Search for the cell housing the specified text and yield its [x, y] center coordinate. 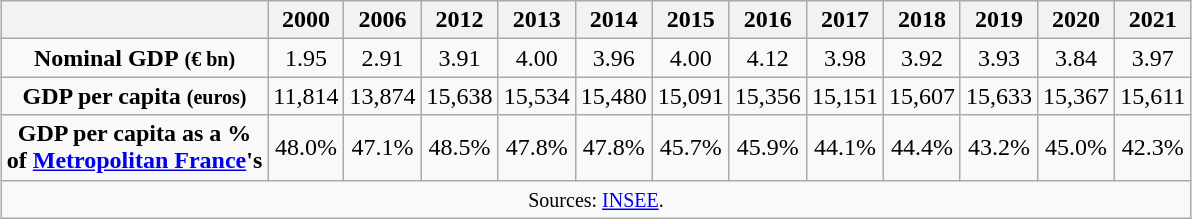
2012 [460, 20]
44.4% [922, 148]
3.93 [998, 58]
GDP per capita (euros) [134, 96]
15,367 [1076, 96]
44.1% [844, 148]
45.7% [690, 148]
2020 [1076, 20]
3.97 [1153, 58]
2021 [1153, 20]
Sources: INSEE. [596, 199]
11,814 [306, 96]
15,534 [536, 96]
2015 [690, 20]
2000 [306, 20]
48.5% [460, 148]
2006 [382, 20]
3.92 [922, 58]
15,638 [460, 96]
15,611 [1153, 96]
Nominal GDP (€ bn) [134, 58]
43.2% [998, 148]
2016 [768, 20]
3.98 [844, 58]
15,091 [690, 96]
15,356 [768, 96]
3.91 [460, 58]
45.9% [768, 148]
42.3% [1153, 148]
2014 [614, 20]
2.91 [382, 58]
3.84 [1076, 58]
2018 [922, 20]
3.96 [614, 58]
2017 [844, 20]
48.0% [306, 148]
2013 [536, 20]
47.1% [382, 148]
1.95 [306, 58]
13,874 [382, 96]
15,633 [998, 96]
4.12 [768, 58]
15,480 [614, 96]
15,151 [844, 96]
2019 [998, 20]
15,607 [922, 96]
45.0% [1076, 148]
GDP per capita as a %of Metropolitan France's [134, 148]
